Provide the (X, Y) coordinate of the cell's center where the given text is located.  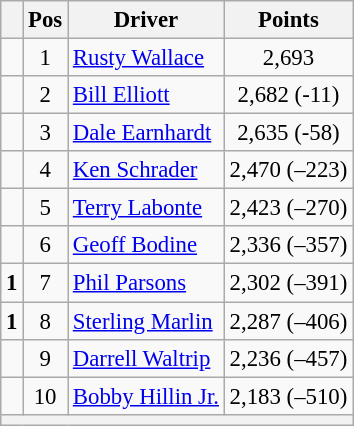
3 (46, 133)
2,682 (-11) (288, 95)
2,287 (–406) (288, 321)
2,470 (–223) (288, 170)
10 (46, 396)
8 (46, 321)
Bobby Hillin Jr. (146, 396)
Geoff Bodine (146, 245)
Points (288, 20)
Rusty Wallace (146, 58)
Dale Earnhardt (146, 133)
9 (46, 358)
2 (46, 95)
6 (46, 245)
4 (46, 170)
Terry Labonte (146, 208)
5 (46, 208)
2,183 (–510) (288, 396)
2,336 (–357) (288, 245)
Phil Parsons (146, 283)
Ken Schrader (146, 170)
Driver (146, 20)
Darrell Waltrip (146, 358)
2,693 (288, 58)
2,236 (–457) (288, 358)
7 (46, 283)
2,635 (-58) (288, 133)
2,302 (–391) (288, 283)
Sterling Marlin (146, 321)
2,423 (–270) (288, 208)
Bill Elliott (146, 95)
Pos (46, 20)
